Output the [x, y] coordinate of the center of the cell containing the given text.  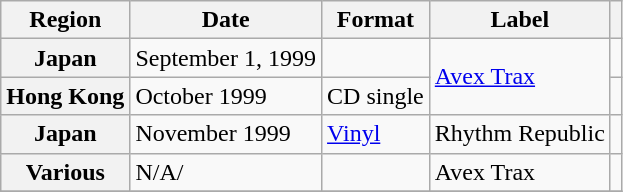
September 1, 1999 [226, 58]
October 1999 [226, 96]
Vinyl [376, 134]
Region [66, 20]
Hong Kong [66, 96]
Various [66, 172]
CD single [376, 96]
Label [520, 20]
November 1999 [226, 134]
Format [376, 20]
N/A/ [226, 172]
Rhythm Republic [520, 134]
Date [226, 20]
